Identify which cell holds the provided text, then report its (x, y) central coordinate. 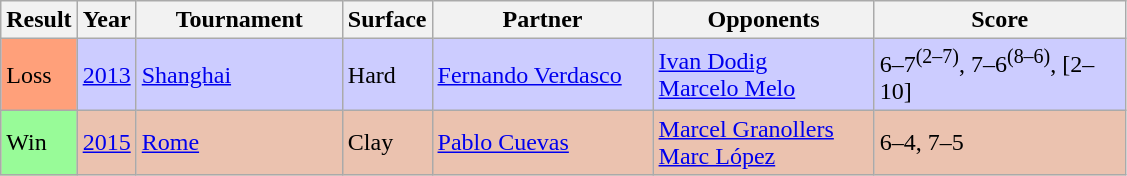
Hard (387, 75)
6–7(2–7), 7–6(8–6), [2–10] (1000, 75)
Year (106, 20)
Win (39, 142)
Result (39, 20)
2013 (106, 75)
Partner (542, 20)
Opponents (764, 20)
Fernando Verdasco (542, 75)
2015 (106, 142)
Shanghai (239, 75)
6–4, 7–5 (1000, 142)
Clay (387, 142)
Ivan Dodig Marcelo Melo (764, 75)
Tournament (239, 20)
Pablo Cuevas (542, 142)
Score (1000, 20)
Rome (239, 142)
Loss (39, 75)
Surface (387, 20)
Marcel Granollers Marc López (764, 142)
